Pinpoint the cell where the given text exists, returning its (X, Y) midpoint coordinate. 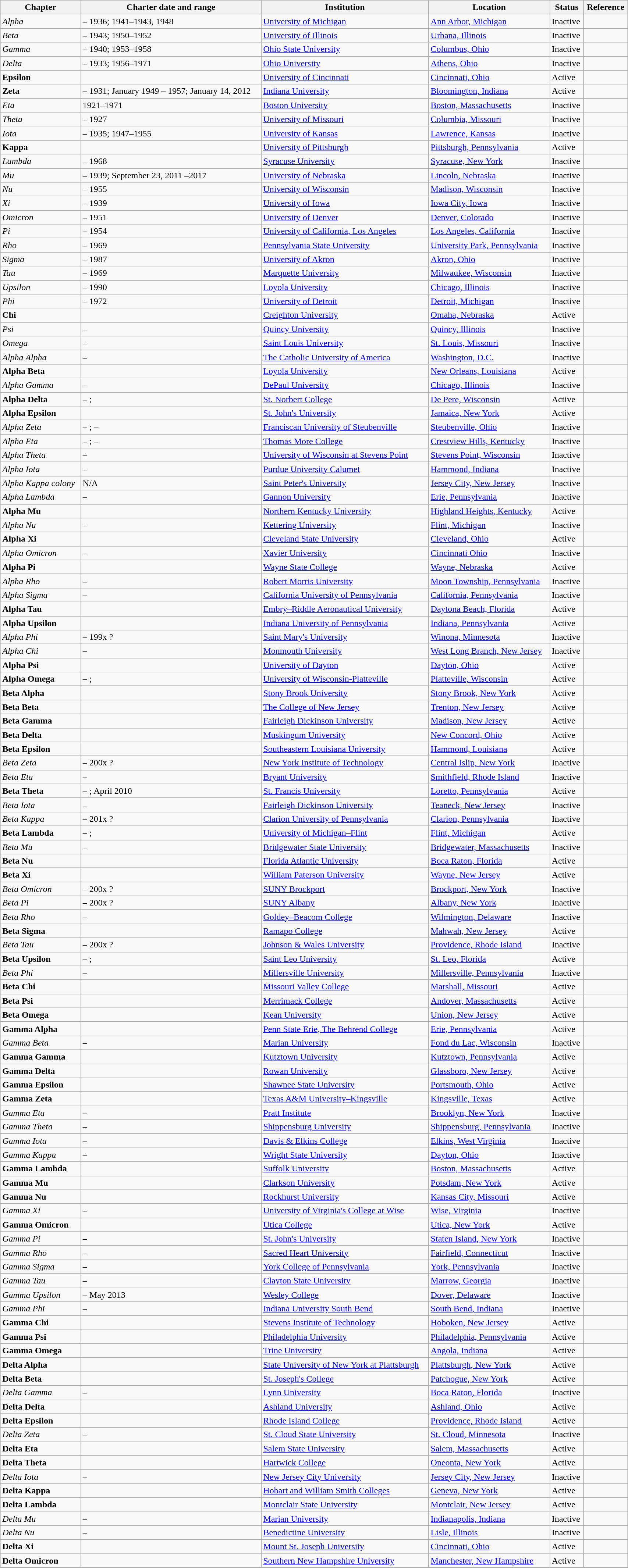
Ashland, Ohio (489, 1407)
Dover, Delaware (489, 1294)
– 1943; 1950–1952 (171, 35)
Lambda (40, 161)
Southeastern Louisiana University (345, 749)
Delta Alpha (40, 1365)
University of Wisconsin (345, 189)
Beta (40, 35)
Syracuse University (345, 161)
Teaneck, New Jersey (489, 805)
Utica, New York (489, 1225)
Location (489, 7)
Theta (40, 119)
Cleveland State University (345, 539)
Beta Epsilon (40, 749)
St. Louis, Missouri (489, 343)
Denver, Colorado (489, 217)
Gamma Xi (40, 1211)
Detroit, Michigan (489, 301)
– 1939; September 23, 2011 –2017 (171, 175)
Los Angeles, California (489, 231)
Alpha Mu (40, 511)
Delta Zeta (40, 1435)
Pratt Institute (345, 1113)
St. Cloud State University (345, 1435)
Beta Rho (40, 917)
Oneonta, New York (489, 1462)
Alpha Nu (40, 525)
Clayton State University (345, 1281)
Saint Leo University (345, 959)
Gamma Delta (40, 1071)
University of Akron (345, 259)
Potsdam, New York (489, 1183)
SUNY Albany (345, 903)
William Paterson University (345, 875)
Indiana, Pennsylvania (489, 623)
Bridgewater State University (345, 847)
Saint Louis University (345, 343)
New Orleans, Louisiana (489, 371)
Reference (606, 7)
Marshall, Missouri (489, 987)
N/A (171, 483)
SUNY Brockport (345, 889)
Brockport, New York (489, 889)
Moon Township, Pennsylvania (489, 581)
Beta Pi (40, 903)
Beta Lambda (40, 833)
Pi (40, 231)
Beta Omega (40, 1015)
Alpha Lambda (40, 497)
Indiana University of Pennsylvania (345, 623)
Beta Iota (40, 805)
Plattsburgh, New York (489, 1365)
Thomas More College (345, 441)
University of Cincinnati (345, 77)
Beta Xi (40, 875)
Stevens Point, Wisconsin (489, 455)
Columbus, Ohio (489, 49)
Sigma (40, 259)
University Park, Pennsylvania (489, 245)
University of Missouri (345, 119)
Boston University (345, 105)
St. Norbert College (345, 399)
Nu (40, 189)
Merrimack College (345, 1001)
Gamma Lambda (40, 1169)
1921–1971 (171, 105)
Kappa (40, 147)
Albany, New York (489, 903)
Delta (40, 63)
Alpha Alpha (40, 357)
Omega (40, 343)
– ; April 2010 (171, 791)
– 1940; 1953–1958 (171, 49)
Alpha Omicron (40, 553)
Beta Theta (40, 791)
Penn State Erie, The Behrend College (345, 1029)
Delta Xi (40, 1547)
Beta Beta (40, 707)
Beta Delta (40, 735)
Alpha Rho (40, 581)
Stony Brook University (345, 693)
Rowan University (345, 1071)
York College of Pennsylvania (345, 1267)
Indiana University South Bend (345, 1309)
Northern Kentucky University (345, 511)
Union, New Jersey (489, 1015)
Gamma Mu (40, 1183)
Alpha Omega (40, 679)
Montclair, New Jersey (489, 1504)
Beta Zeta (40, 763)
Texas A&M University–Kingsville (345, 1099)
Kingsville, Texas (489, 1099)
Beta Mu (40, 847)
Wise, Virginia (489, 1211)
Beta Nu (40, 861)
– 1990 (171, 287)
Chi (40, 315)
University of Virginia's College at Wise (345, 1211)
Gamma Psi (40, 1337)
York, Pennsylvania (489, 1267)
Gamma Chi (40, 1323)
Beta Omicron (40, 889)
Delta Eta (40, 1449)
Alpha Upsilon (40, 623)
Phi (40, 301)
Daytona Beach, Florida (489, 609)
Athens, Ohio (489, 63)
Rho (40, 245)
– 1987 (171, 259)
Gamma Gamma (40, 1057)
– 1939 (171, 203)
Clarion, Pennsylvania (489, 819)
Ashland University (345, 1407)
Iota (40, 133)
Xavier University (345, 553)
Bridgewater, Massachusetts (489, 847)
Gamma Rho (40, 1253)
Beta Eta (40, 777)
Epsilon (40, 77)
Highland Heights, Kentucky (489, 511)
Angola, Indiana (489, 1351)
Pennsylvania State University (345, 245)
Goldey–Beacom College (345, 917)
University of Kansas (345, 133)
Alpha Chi (40, 651)
Quincy, Illinois (489, 329)
Hobart and William Smith Colleges (345, 1490)
Delta Lambda (40, 1504)
St. Cloud, Minnesota (489, 1435)
Urbana, Illinois (489, 35)
University of Wisconsin at Stevens Point (345, 455)
Sacred Heart University (345, 1253)
Upsilon (40, 287)
Stony Brook, New York (489, 693)
Wayne State College (345, 567)
Davis & Elkins College (345, 1141)
Smithfield, Rhode Island (489, 777)
– May 2013 (171, 1294)
St. Joseph's College (345, 1379)
Delta Nu (40, 1533)
Charter date and range (171, 7)
Alpha Beta (40, 371)
Central Islip, New York (489, 763)
Gamma Kappa (40, 1155)
Clarion University of Pennsylvania (345, 819)
Alpha Kappa colony (40, 483)
Lawrence, Kansas (489, 133)
Gamma Sigma (40, 1267)
Millersville University (345, 973)
Gannon University (345, 497)
– 1931; January 1949 – 1957; January 14, 2012 (171, 91)
Akron, Ohio (489, 259)
Fond du Lac, Wisconsin (489, 1043)
University of Iowa (345, 203)
Bryant University (345, 777)
Alpha Eta (40, 441)
Shawnee State University (345, 1085)
Marquette University (345, 273)
University of Nebraska (345, 175)
Institution (345, 7)
Crestview Hills, Kentucky (489, 441)
Saint Peter's University (345, 483)
Alpha Delta (40, 399)
Beta Alpha (40, 693)
Zeta (40, 91)
Creighton University (345, 315)
Wright State University (345, 1155)
Alpha Phi (40, 637)
Milwaukee, Wisconsin (489, 273)
Kean University (345, 1015)
California University of Pennsylvania (345, 595)
Delta Gamma (40, 1393)
Alpha Tau (40, 609)
State University of New York at Plattsburgh (345, 1365)
Hammond, Louisiana (489, 749)
Lisle, Illinois (489, 1533)
University of Michigan–Flint (345, 833)
University of Pittsburgh (345, 147)
Beta Psi (40, 1001)
Omaha, Nebraska (489, 315)
University of Denver (345, 217)
Trenton, New Jersey (489, 707)
University of Dayton (345, 665)
Cincinnati Ohio (489, 553)
Patchogue, New York (489, 1379)
Rhode Island College (345, 1421)
South Bend, Indiana (489, 1309)
West Long Branch, New Jersey (489, 651)
– 1954 (171, 231)
Gamma Epsilon (40, 1085)
Utica College (345, 1225)
Beta Chi (40, 987)
Beta Tau (40, 945)
Madison, Wisconsin (489, 189)
St. Francis University (345, 791)
Millersville, Pennsylvania (489, 973)
Shippensburg, Pennsylvania (489, 1127)
Ramapo College (345, 931)
Robert Morris University (345, 581)
De Pere, Wisconsin (489, 399)
Missouri Valley College (345, 987)
Beta Upsilon (40, 959)
Portsmouth, Ohio (489, 1085)
Kutztown, Pennsylvania (489, 1057)
Glassboro, New Jersey (489, 1071)
Delta Iota (40, 1476)
Eta (40, 105)
– 199x ? (171, 637)
Embry–Riddle Aeronautical University (345, 609)
Ann Arbor, Michigan (489, 21)
Quincy University (345, 329)
Staten Island, New York (489, 1239)
University of Michigan (345, 21)
Alpha Iota (40, 469)
Loretto, Pennsylvania (489, 791)
Alpha Xi (40, 539)
Omicron (40, 217)
Steubenville, Ohio (489, 427)
Wilmington, Delaware (489, 917)
Mahwah, New Jersey (489, 931)
Jamaica, New York (489, 413)
Gamma Eta (40, 1113)
Syracuse, New York (489, 161)
Purdue University Calumet (345, 469)
Washington, D.C. (489, 357)
– 1935; 1947–1955 (171, 133)
Wesley College (345, 1294)
Alpha Theta (40, 455)
– 1968 (171, 161)
Gamma Alpha (40, 1029)
Gamma Zeta (40, 1099)
Kutztown University (345, 1057)
Southern New Hampshire University (345, 1561)
Delta Theta (40, 1462)
Hammond, Indiana (489, 469)
Philadelphia University (345, 1337)
Pittsburgh, Pennsylvania (489, 147)
– 1955 (171, 189)
Beta Gamma (40, 721)
Ohio State University (345, 49)
Trine University (345, 1351)
Beta Phi (40, 973)
Beta Kappa (40, 819)
– 1927 (171, 119)
Franciscan University of Steubenville (345, 427)
Manchester, New Hampshire (489, 1561)
Gamma Iota (40, 1141)
Beta Sigma (40, 931)
New Jersey City University (345, 1476)
Monmouth University (345, 651)
Marrow, Georgia (489, 1281)
Delta Kappa (40, 1490)
Delta Delta (40, 1407)
– 201x ? (171, 819)
Rockhurst University (345, 1197)
Gamma Upsilon (40, 1294)
Alpha Gamma (40, 385)
– 1972 (171, 301)
Alpha Pi (40, 567)
Mu (40, 175)
Salem State University (345, 1449)
Indiana University (345, 91)
– 1951 (171, 217)
Muskingum University (345, 735)
Gamma Theta (40, 1127)
Gamma (40, 49)
Gamma Omega (40, 1351)
Indianapolis, Indiana (489, 1519)
Andover, Massachusetts (489, 1001)
Clarkson University (345, 1183)
Chapter (40, 7)
Johnson & Wales University (345, 945)
The College of New Jersey (345, 707)
Florida Atlantic University (345, 861)
Madison, New Jersey (489, 721)
Elkins, West Virginia (489, 1141)
Salem, Massachusetts (489, 1449)
Gamma Nu (40, 1197)
Alpha Zeta (40, 427)
Wayne, New Jersey (489, 875)
Brooklyn, New York (489, 1113)
Ohio University (345, 63)
Geneva, New York (489, 1490)
New York Institute of Technology (345, 763)
Delta Epsilon (40, 1421)
Iowa City, Iowa (489, 203)
Fairfield, Connecticut (489, 1253)
Saint Mary's University (345, 637)
Montclair State University (345, 1504)
University of California, Los Angeles (345, 231)
Stevens Institute of Technology (345, 1323)
– 1936; 1941–1943, 1948 (171, 21)
Kansas City, Missouri (489, 1197)
Alpha Sigma (40, 595)
Gamma Pi (40, 1239)
Tau (40, 273)
Mount St. Joseph University (345, 1547)
Kettering University (345, 525)
The Catholic University of America (345, 357)
Cleveland, Ohio (489, 539)
Alpha Psi (40, 665)
Platteville, Wisconsin (489, 679)
Delta Mu (40, 1519)
St. Leo, Florida (489, 959)
University of Detroit (345, 301)
Bloomington, Indiana (489, 91)
Wayne, Nebraska (489, 567)
Delta Beta (40, 1379)
University of Wisconsin-Platteville (345, 679)
Shippensburg University (345, 1127)
Hoboken, New Jersey (489, 1323)
New Concord, Ohio (489, 735)
Columbia, Missouri (489, 119)
– 1933; 1956–1971 (171, 63)
Lincoln, Nebraska (489, 175)
Status (567, 7)
Gamma Phi (40, 1309)
California, Pennsylvania (489, 595)
Lynn University (345, 1393)
Winona, Minnesota (489, 637)
Gamma Omicron (40, 1225)
Suffolk University (345, 1169)
Gamma Beta (40, 1043)
Hartwick College (345, 1462)
Philadelphia, Pennsylvania (489, 1337)
University of Illinois (345, 35)
Benedictine University (345, 1533)
Gamma Tau (40, 1281)
DePaul University (345, 385)
Xi (40, 203)
Alpha Epsilon (40, 413)
Alpha (40, 21)
Psi (40, 329)
Delta Omicron (40, 1561)
